Find where the given text appears and provide that cell's center as (x, y) coordinate. 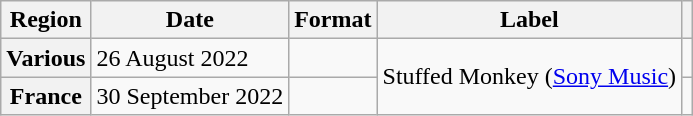
30 September 2022 (190, 96)
Date (190, 20)
26 August 2022 (190, 58)
Various (46, 58)
France (46, 96)
Stuffed Monkey (Sony Music) (530, 77)
Label (530, 20)
Format (333, 20)
Region (46, 20)
